Detect which cell encompasses the target text, then output its (X, Y) center coordinate. 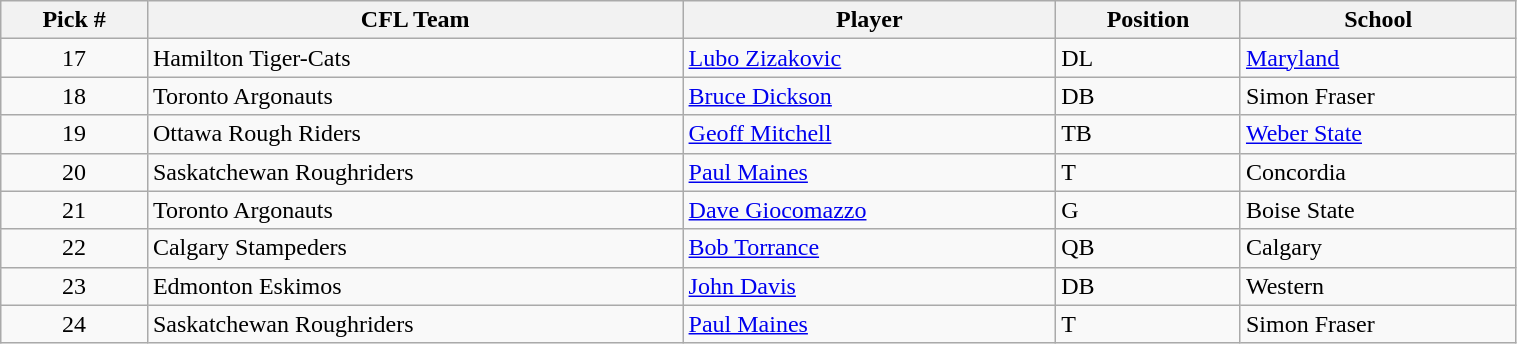
Bruce Dickson (870, 96)
Weber State (1378, 134)
DL (1148, 58)
Position (1148, 20)
School (1378, 20)
Ottawa Rough Riders (415, 134)
Pick # (74, 20)
23 (74, 286)
22 (74, 248)
Maryland (1378, 58)
Bob Torrance (870, 248)
Lubo Zizakovic (870, 58)
24 (74, 324)
CFL Team (415, 20)
17 (74, 58)
Edmonton Eskimos (415, 286)
Geoff Mitchell (870, 134)
John Davis (870, 286)
Hamilton Tiger-Cats (415, 58)
20 (74, 172)
Dave Giocomazzo (870, 210)
Concordia (1378, 172)
18 (74, 96)
Western (1378, 286)
TB (1148, 134)
QB (1148, 248)
Boise State (1378, 210)
Calgary Stampeders (415, 248)
G (1148, 210)
19 (74, 134)
Calgary (1378, 248)
21 (74, 210)
Player (870, 20)
